Return the (X, Y) coordinate for the center point of the cell that contains the specified text.  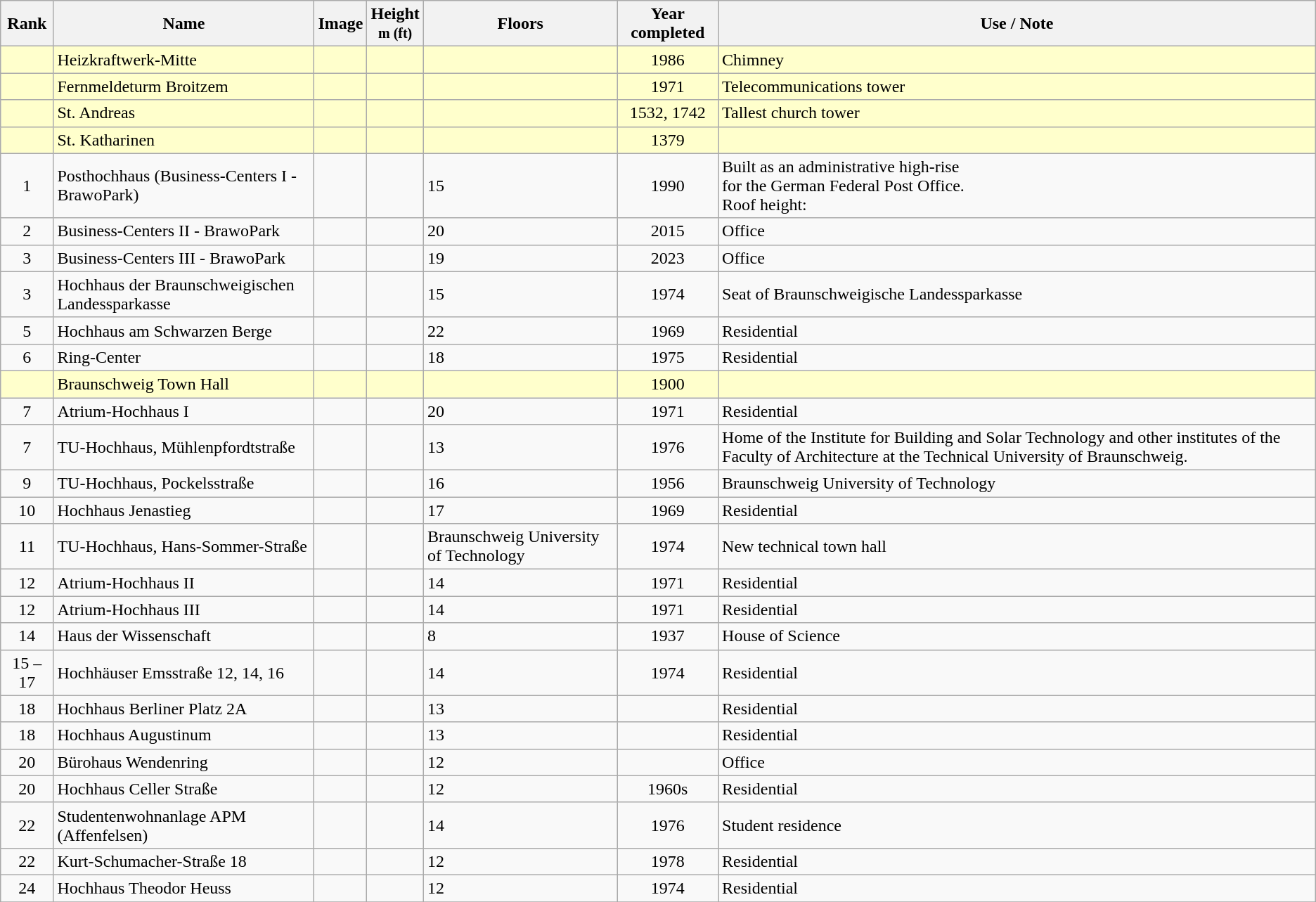
Business-Centers II - BrawoPark (184, 231)
1900 (668, 384)
Name (184, 24)
Posthochhaus (Business-Centers I - BrawoPark) (184, 186)
Hochhaus der Braunschweigischen Landessparkasse (184, 294)
2023 (668, 258)
Fernmeldeturm Broitzem (184, 86)
Studentenwohnanlage APM (Affenfelsen) (184, 825)
Atrium-Hochhaus III (184, 610)
Tallest church tower (1017, 113)
1956 (668, 484)
1379 (668, 140)
Hochhaus Jenastieg (184, 510)
Heizkraftwerk-Mitte (184, 60)
15 – 17 (27, 672)
Hochhaus Theodor Heuss (184, 888)
8 (520, 636)
Hochhaus Berliner Platz 2A (184, 709)
9 (27, 484)
Hochhaus Celler Straße (184, 789)
19 (520, 258)
16 (520, 484)
1975 (668, 357)
Heightm (ft) (395, 24)
1532, 1742 (668, 113)
Hochhäuser Emsstraße 12, 14, 16 (184, 672)
1986 (668, 60)
Built as an administrative high-rise for the German Federal Post Office. Roof height: (1017, 186)
Floors (520, 24)
Seat of Braunschweigische Landessparkasse (1017, 294)
Rank (27, 24)
24 (27, 888)
1 (27, 186)
TU-Hochhaus, Pockelsstraße (184, 484)
TU-Hochhaus, Mühlenpfordtstraße (184, 447)
Year completed (668, 24)
New technical town hall (1017, 547)
Business-Centers III - BrawoPark (184, 258)
1990 (668, 186)
Hochhaus Augustinum (184, 735)
Student residence (1017, 825)
Bürohaus Wendenring (184, 762)
TU-Hochhaus, Hans-Sommer-Straße (184, 547)
St. Andreas (184, 113)
2015 (668, 231)
Telecommunications tower (1017, 86)
5 (27, 330)
2 (27, 231)
17 (520, 510)
Atrium-Hochhaus II (184, 583)
1978 (668, 861)
Haus der Wissenschaft (184, 636)
Kurt-Schumacher-Straße 18 (184, 861)
Chimney (1017, 60)
10 (27, 510)
House of Science (1017, 636)
6 (27, 357)
Atrium-Hochhaus I (184, 411)
Use / Note (1017, 24)
1960s (668, 789)
Image (340, 24)
Ring-Center (184, 357)
11 (27, 547)
Hochhaus am Schwarzen Berge (184, 330)
St. Katharinen (184, 140)
1937 (668, 636)
Braunschweig Town Hall (184, 384)
